Identify which cell holds the provided text, then report its (X, Y) central coordinate. 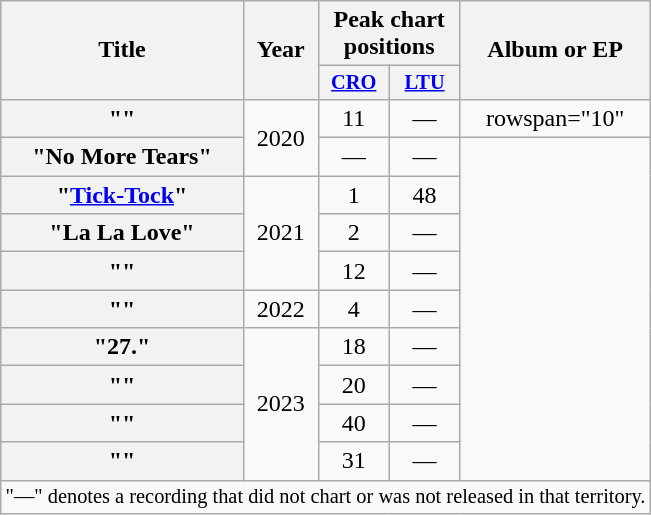
20 (354, 385)
Title (122, 50)
CRO (354, 83)
"No More Tears" (122, 157)
2023 (280, 404)
2022 (280, 309)
Year (280, 50)
18 (354, 347)
2 (354, 233)
31 (354, 461)
2020 (280, 137)
12 (354, 271)
1 (354, 195)
11 (354, 118)
Album or EP (555, 50)
LTU (424, 83)
rowspan="10" (555, 118)
4 (354, 309)
2021 (280, 233)
"27." (122, 347)
40 (354, 423)
"Tick-Tock" (122, 195)
"La La Love" (122, 233)
48 (424, 195)
Peak chart positions (389, 34)
"—" denotes a recording that did not chart or was not released in that territory. (326, 497)
